Provide the (X, Y) coordinate of the cell's center where the given text is located.  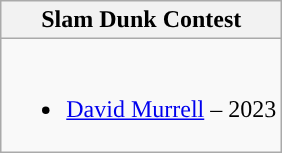
David Murrell – 2023 (142, 96)
Slam Dunk Contest (142, 20)
